Return (X, Y) of the center of cell containing provided text 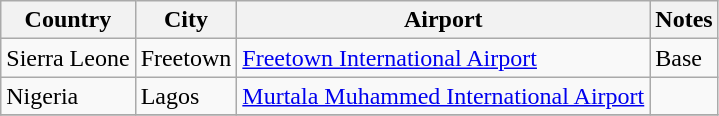
Lagos (186, 96)
Base (684, 58)
City (186, 20)
Freetown (186, 58)
Airport (444, 20)
Nigeria (68, 96)
Sierra Leone (68, 58)
Notes (684, 20)
Freetown International Airport (444, 58)
Country (68, 20)
Murtala Muhammed International Airport (444, 96)
